Extract the [x, y] coordinate from the center of the cell holding the provided text.  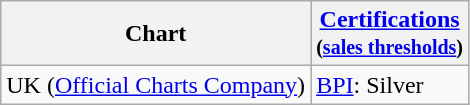
UK (Official Charts Company) [156, 85]
BPI: Silver [390, 85]
Chart [156, 34]
Certifications(sales thresholds) [390, 34]
